Locate the cell with the specified text and output its [X, Y] center coordinate. 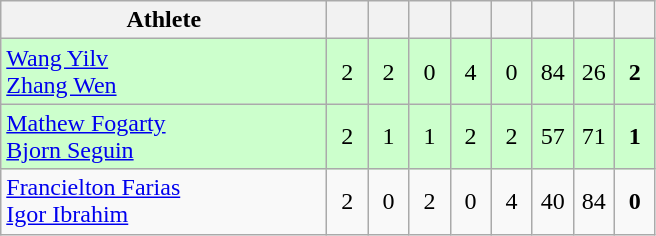
71 [594, 136]
Mathew Fogarty Bjorn Seguin [164, 136]
26 [594, 72]
Athlete [164, 20]
Francielton Farias Igor Ibrahim [164, 202]
57 [552, 136]
40 [552, 202]
Wang Yilv Zhang Wen [164, 72]
